Scan for the cell matching the given text and deliver its [X, Y] coordinate at center. 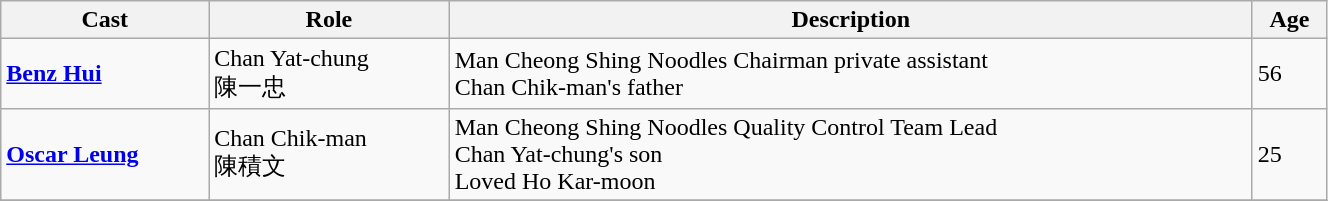
Age [1289, 20]
Benz Hui [105, 74]
Chan Yat-chung陳一忠 [329, 74]
Man Cheong Shing Noodles Quality Control Team LeadChan Yat-chung's sonLoved Ho Kar-moon [850, 154]
25 [1289, 154]
Description [850, 20]
Role [329, 20]
Cast [105, 20]
56 [1289, 74]
Man Cheong Shing Noodles Chairman private assistantChan Chik-man's father [850, 74]
Oscar Leung [105, 154]
Chan Chik-man陳積文 [329, 154]
